Return [x, y] of the center of cell containing provided text 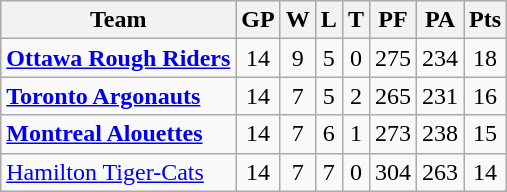
Montreal Alouettes [118, 134]
234 [440, 58]
16 [486, 96]
PA [440, 20]
15 [486, 134]
18 [486, 58]
231 [440, 96]
Ottawa Rough Riders [118, 58]
265 [392, 96]
PF [392, 20]
273 [392, 134]
9 [298, 58]
304 [392, 172]
263 [440, 172]
238 [440, 134]
T [356, 20]
2 [356, 96]
Team [118, 20]
1 [356, 134]
6 [328, 134]
GP [258, 20]
W [298, 20]
Toronto Argonauts [118, 96]
275 [392, 58]
L [328, 20]
Pts [486, 20]
Hamilton Tiger-Cats [118, 172]
